Output the (x, y) coordinate of the center of the cell containing the given text.  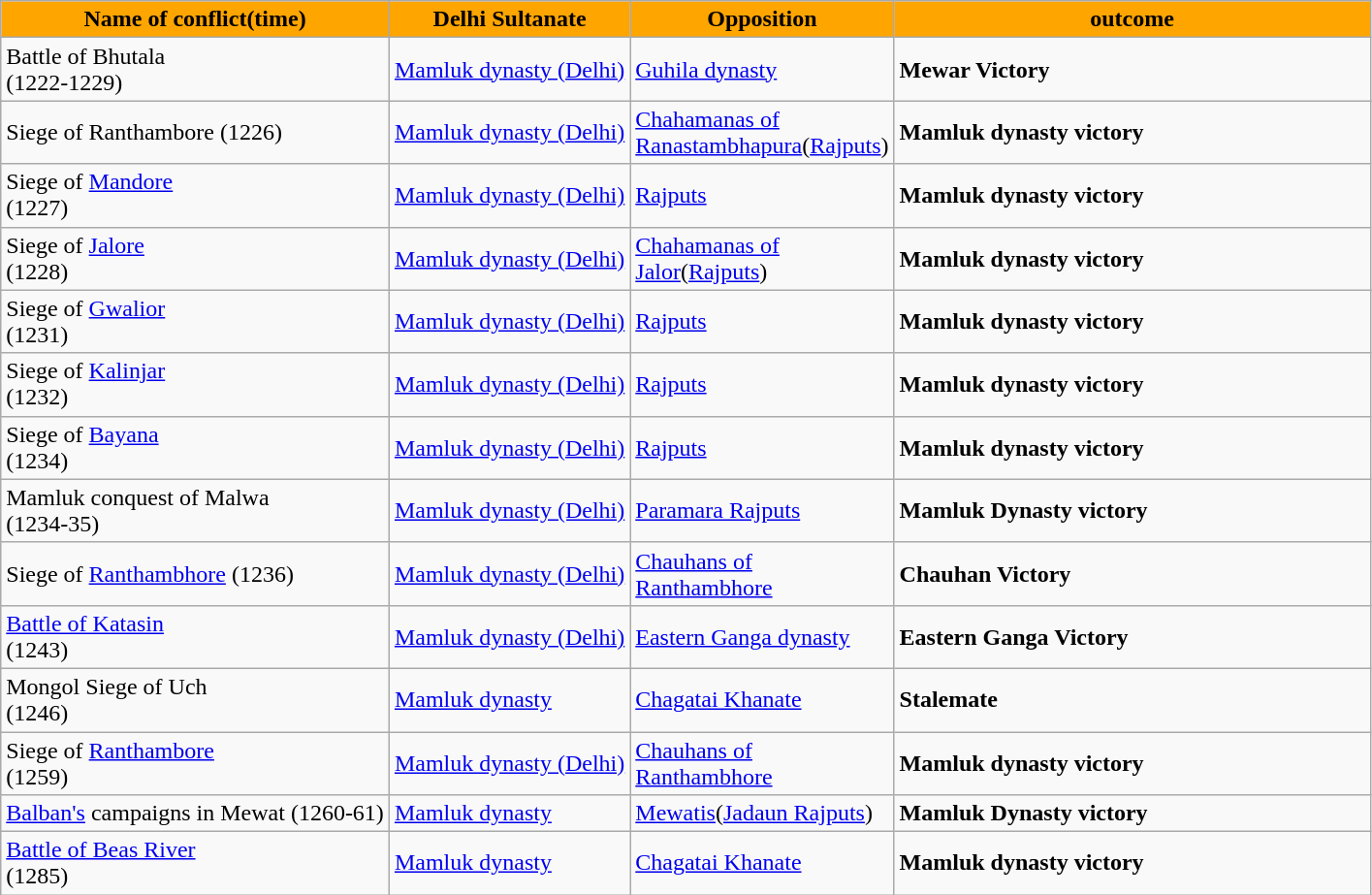
Battle of Bhutala(1222-1229) (196, 70)
Siege of Gwalior(1231) (196, 322)
Paramara Rajputs (762, 510)
Balban's campaigns in Mewat (1260-61) (196, 814)
Opposition (762, 19)
Mewatis(Jadaun Rajputs) (762, 814)
Siege of Ranthambhore (1236) (196, 574)
Battle of Beas River(1285) (196, 863)
Siege of Ranthambore (1226) (196, 132)
Stalemate (1133, 700)
Delhi Sultanate (509, 19)
Siege of Mandore(1227) (196, 196)
Chahamanas of Jalor(Rajputs) (762, 258)
Battle of Katasin(1243) (196, 636)
Guhila dynasty (762, 70)
Mamluk conquest of Malwa(1234-35) (196, 510)
outcome (1133, 19)
Siege of Kalinjar(1232) (196, 384)
Mongol Siege of Uch(1246) (196, 700)
Siege of Jalore(1228) (196, 258)
Eastern Ganga Victory (1133, 636)
Eastern Ganga dynasty (762, 636)
Siege of Bayana (1234) (196, 448)
Siege of Ranthambore(1259) (196, 762)
Chahamanas of Ranastambhapura(Rajputs) (762, 132)
Chauhan Victory (1133, 574)
Mewar Victory (1133, 70)
Name of conflict(time) (196, 19)
